Find where the given text appears and provide that cell's center as [x, y] coordinate. 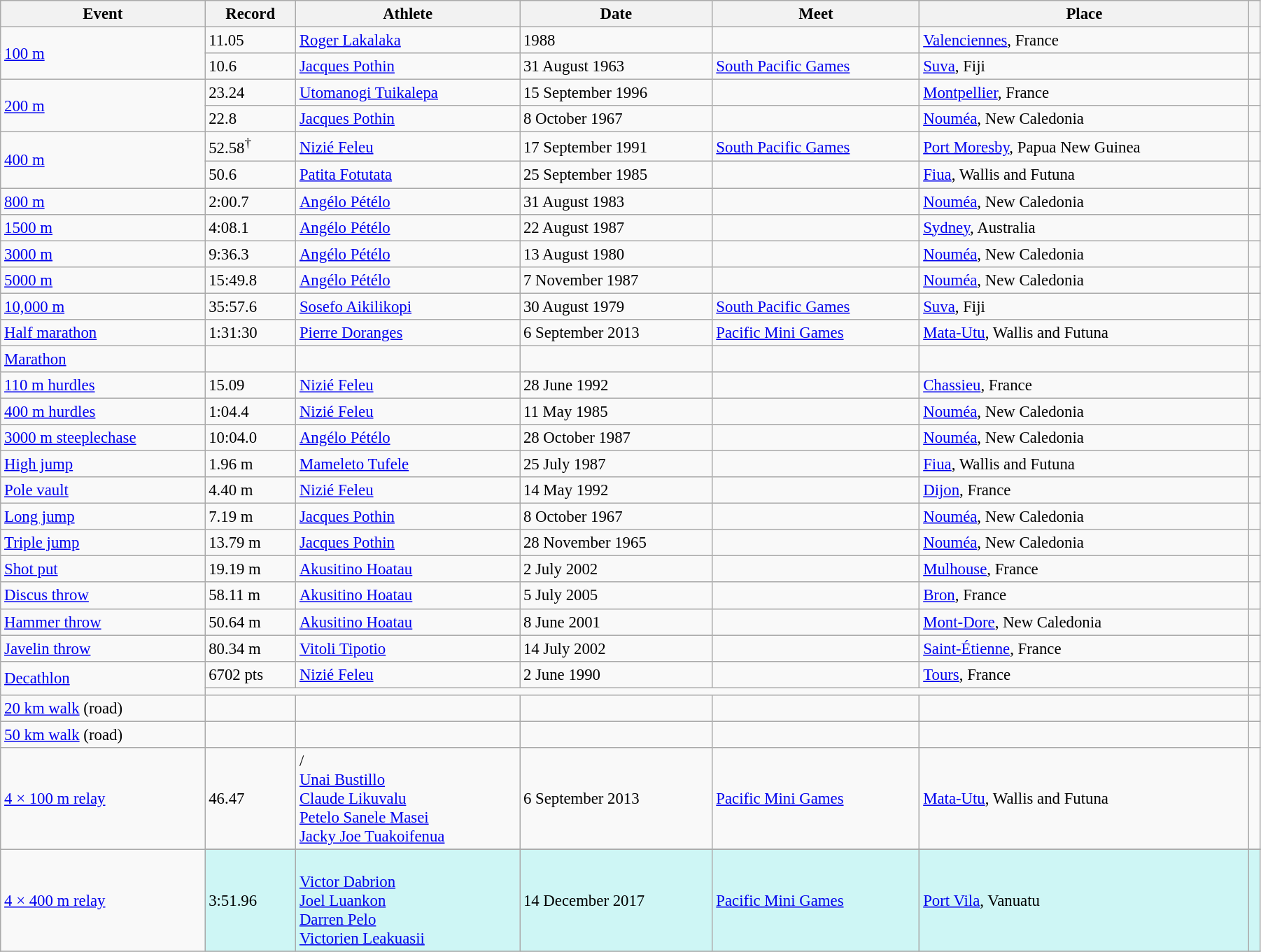
Roger Lakalaka [408, 41]
1500 m [103, 227]
200 m [103, 106]
/Unai BustilloClaude LikuvaluPetelo Sanele MaseiJacky Joe Tuakoifenua [408, 799]
Mont-Dore, New Caledonia [1085, 622]
Dijon, France [1085, 490]
Javelin throw [103, 648]
30 August 1979 [616, 306]
50.6 [251, 175]
Mulhouse, France [1085, 569]
3000 m [103, 254]
Triple jump [103, 543]
400 m hurdles [103, 411]
14 July 2002 [616, 648]
22 August 1987 [616, 227]
5000 m [103, 280]
3000 m steeplechase [103, 438]
50.64 m [251, 622]
800 m [103, 201]
1.96 m [251, 464]
35:57.6 [251, 306]
10:04.0 [251, 438]
1988 [616, 41]
2 June 1990 [616, 674]
Date [616, 14]
4.40 m [251, 490]
10,000 m [103, 306]
Meet [816, 14]
11.05 [251, 41]
5 July 2005 [616, 596]
Pierre Doranges [408, 333]
Vitoli Tipotio [408, 648]
52.58† [251, 147]
Athlete [408, 14]
4 × 400 m relay [103, 900]
Saint-Étienne, France [1085, 648]
2:00.7 [251, 201]
High jump [103, 464]
15 September 1996 [616, 93]
3:51.96 [251, 900]
17 September 1991 [616, 147]
19.19 m [251, 569]
Shot put [103, 569]
Hammer throw [103, 622]
Utomanogi Tuikalepa [408, 93]
15.09 [251, 385]
23.24 [251, 93]
Record [251, 14]
1:31:30 [251, 333]
20 km walk (road) [103, 709]
Discus throw [103, 596]
1:04.4 [251, 411]
Sydney, Australia [1085, 227]
4 × 100 m relay [103, 799]
10.6 [251, 66]
Victor DabrionJoel LuankonDarren PeloVictorien Leakuasii [408, 900]
31 August 1963 [616, 66]
28 June 1992 [616, 385]
7 November 1987 [616, 280]
25 September 1985 [616, 175]
Patita Fotutata [408, 175]
58.11 m [251, 596]
110 m hurdles [103, 385]
Chassieu, France [1085, 385]
14 May 1992 [616, 490]
2 July 2002 [616, 569]
Place [1085, 14]
Sosefo Aikilikopi [408, 306]
Pole vault [103, 490]
Marathon [103, 359]
13 August 1980 [616, 254]
100 m [103, 53]
Port Vila, Vanuatu [1085, 900]
Tours, France [1085, 674]
Half marathon [103, 333]
25 July 1987 [616, 464]
Mameleto Tufele [408, 464]
Long jump [103, 517]
46.47 [251, 799]
80.34 m [251, 648]
28 October 1987 [616, 438]
Decathlon [103, 678]
9:36.3 [251, 254]
7.19 m [251, 517]
15:49.8 [251, 280]
22.8 [251, 119]
4:08.1 [251, 227]
Valenciennes, France [1085, 41]
400 m [103, 160]
6702 pts [251, 674]
11 May 1985 [616, 411]
8 June 2001 [616, 622]
13.79 m [251, 543]
Event [103, 14]
Port Moresby, Papua New Guinea [1085, 147]
31 August 1983 [616, 201]
28 November 1965 [616, 543]
Bron, France [1085, 596]
14 December 2017 [616, 900]
50 km walk (road) [103, 734]
Montpellier, France [1085, 93]
